Output the (x, y) coordinate of the center of the cell containing the given text.  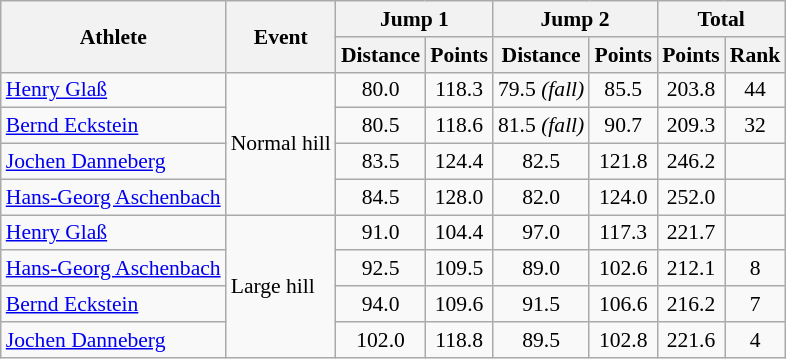
97.0 (541, 233)
Normal hill (281, 143)
102.6 (623, 269)
84.5 (380, 197)
216.2 (691, 304)
85.5 (623, 90)
80.0 (380, 90)
82.5 (541, 162)
90.7 (623, 126)
89.5 (541, 340)
Jump 2 (575, 19)
252.0 (691, 197)
32 (756, 126)
109.5 (459, 269)
109.6 (459, 304)
Jump 1 (414, 19)
128.0 (459, 197)
7 (756, 304)
104.4 (459, 233)
203.8 (691, 90)
94.0 (380, 304)
44 (756, 90)
102.8 (623, 340)
221.7 (691, 233)
121.8 (623, 162)
106.6 (623, 304)
91.5 (541, 304)
8 (756, 269)
221.6 (691, 340)
91.0 (380, 233)
Large hill (281, 286)
82.0 (541, 197)
102.0 (380, 340)
92.5 (380, 269)
80.5 (380, 126)
212.1 (691, 269)
Event (281, 36)
124.0 (623, 197)
124.4 (459, 162)
246.2 (691, 162)
118.3 (459, 90)
117.3 (623, 233)
209.3 (691, 126)
Rank (756, 55)
Athlete (114, 36)
81.5 (fall) (541, 126)
118.6 (459, 126)
Total (721, 19)
118.8 (459, 340)
83.5 (380, 162)
89.0 (541, 269)
4 (756, 340)
79.5 (fall) (541, 90)
